Return the (X, Y) coordinate for the center point of the cell that contains the specified text.  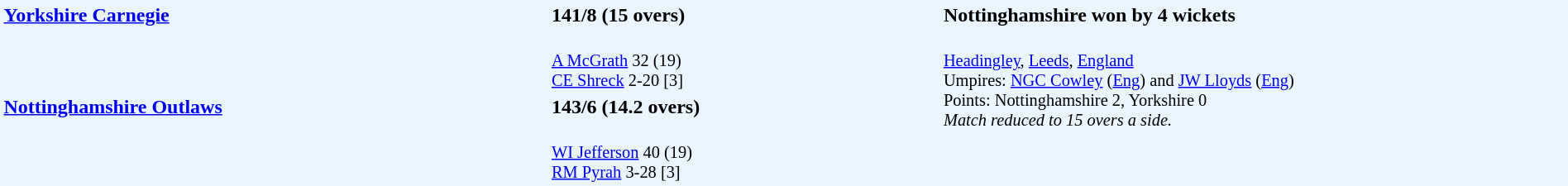
WI Jefferson 40 (19) RM Pyrah 3-28 [3] (744, 152)
Headingley, Leeds, England Umpires: NGC Cowley (Eng) and JW Lloyds (Eng) Points: Nottinghamshire 2, Yorkshire 0Match reduced to 15 overs a side. (1254, 107)
141/8 (15 overs) (744, 15)
A McGrath 32 (19) CE Shreck 2-20 [3] (744, 61)
Yorkshire Carnegie (275, 47)
Nottinghamshire won by 4 wickets (1254, 15)
Nottinghamshire Outlaws (275, 139)
143/6 (14.2 overs) (744, 107)
